Capture the cell that displays the provided text and extract its [x, y] central coordinate. 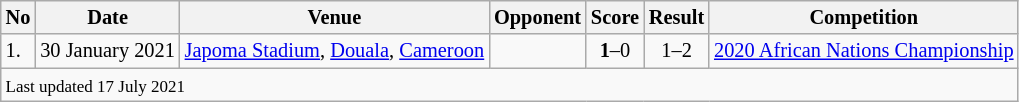
Date [107, 17]
Japoma Stadium, Douala, Cameroon [334, 51]
30 January 2021 [107, 51]
2020 African Nations Championship [864, 51]
Score [615, 17]
Opponent [538, 17]
Competition [864, 17]
Venue [334, 17]
No [18, 17]
1–0 [615, 51]
Result [676, 17]
1–2 [676, 51]
1. [18, 51]
Last updated 17 July 2021 [510, 85]
